Locate the cell with the specified text and output its [x, y] center coordinate. 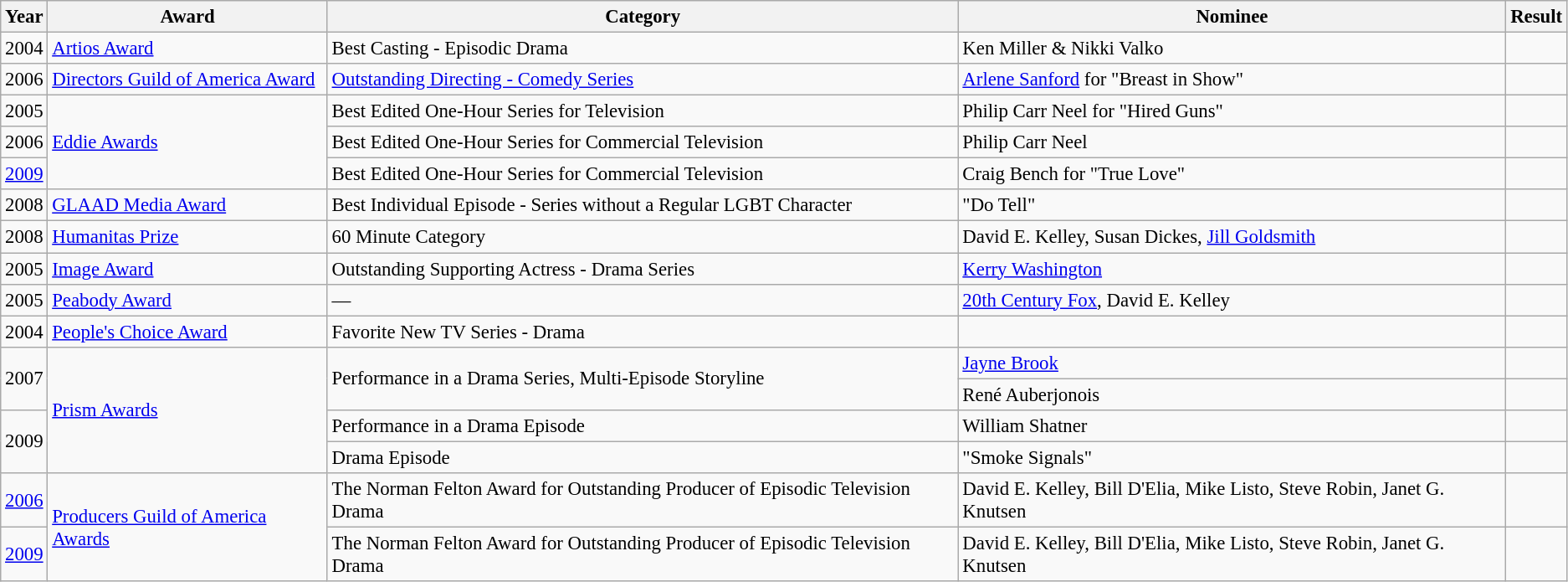
Drama Episode [643, 457]
20th Century Fox, David E. Kelley [1232, 300]
"Smoke Signals" [1232, 457]
Prism Awards [187, 409]
Philip Carr Neel [1232, 142]
Philip Carr Neel for "Hired Guns" [1232, 111]
Artios Award [187, 49]
Category [643, 17]
2007 [24, 379]
Best Individual Episode - Series without a Regular LGBT Character [643, 205]
People's Choice Award [187, 332]
Nominee [1232, 17]
Peabody Award [187, 300]
60 Minute Category [643, 237]
Favorite New TV Series - Drama [643, 332]
David E. Kelley, Susan Dickes, Jill Goldsmith [1232, 237]
Producers Guild of America Awards [187, 528]
— [643, 300]
Directors Guild of America Award [187, 80]
Craig Bench for "True Love" [1232, 174]
Kerry Washington [1232, 269]
Image Award [187, 269]
Humanitas Prize [187, 237]
Best Casting - Episodic Drama [643, 49]
Outstanding Supporting Actress - Drama Series [643, 269]
Ken Miller & Nikki Valko [1232, 49]
Year [24, 17]
Best Edited One-Hour Series for Television [643, 111]
GLAAD Media Award [187, 205]
Eddie Awards [187, 142]
Performance in a Drama Series, Multi-Episode Storyline [643, 379]
William Shatner [1232, 426]
Outstanding Directing - Comedy Series [643, 80]
Arlene Sanford for "Breast in Show" [1232, 80]
"Do Tell" [1232, 205]
Result [1536, 17]
Award [187, 17]
René Auberjonois [1232, 394]
Jayne Brook [1232, 363]
Performance in a Drama Episode [643, 426]
